Identify which cell holds the provided text, then report its [X, Y] central coordinate. 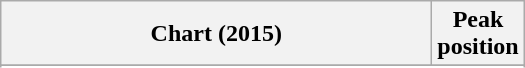
Peakposition [478, 34]
Chart (2015) [216, 34]
